Detect which cell encompasses the target text, then output its (X, Y) center coordinate. 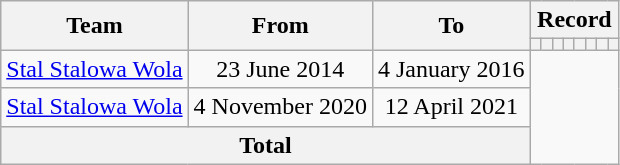
12 April 2021 (451, 107)
4 January 2016 (451, 69)
4 November 2020 (280, 107)
Team (94, 26)
Record (574, 20)
To (451, 26)
23 June 2014 (280, 69)
Total (266, 145)
From (280, 26)
